For the text-containing cell, return its midpoint in (x, y) coordinate format. 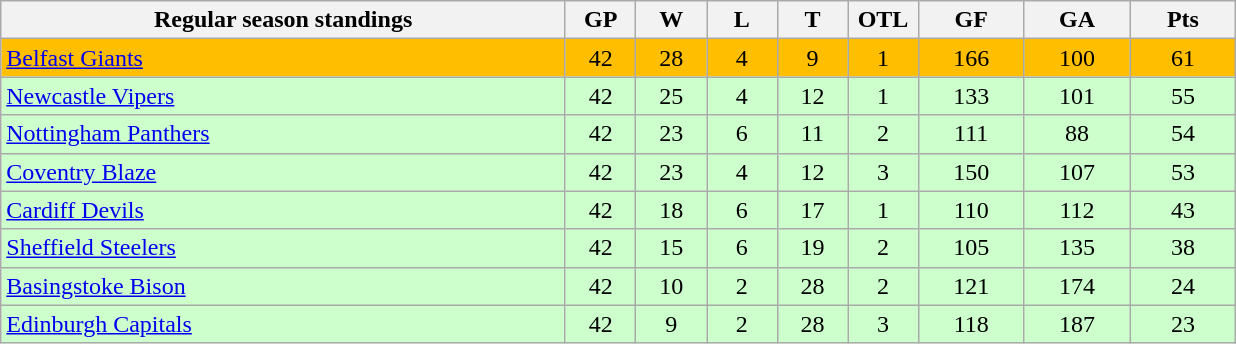
112 (1077, 210)
43 (1183, 210)
24 (1183, 286)
GF (971, 20)
11 (812, 134)
107 (1077, 172)
Coventry Blaze (284, 172)
88 (1077, 134)
17 (812, 210)
54 (1183, 134)
GP (600, 20)
Regular season standings (284, 20)
100 (1077, 58)
166 (971, 58)
38 (1183, 248)
135 (1077, 248)
Newcastle Vipers (284, 96)
OTL (884, 20)
187 (1077, 324)
121 (971, 286)
T (812, 20)
GA (1077, 20)
18 (672, 210)
111 (971, 134)
Basingstoke Bison (284, 286)
L (742, 20)
Sheffield Steelers (284, 248)
Nottingham Panthers (284, 134)
55 (1183, 96)
Edinburgh Capitals (284, 324)
10 (672, 286)
53 (1183, 172)
Cardiff Devils (284, 210)
174 (1077, 286)
101 (1077, 96)
W (672, 20)
105 (971, 248)
25 (672, 96)
15 (672, 248)
118 (971, 324)
150 (971, 172)
19 (812, 248)
Belfast Giants (284, 58)
Pts (1183, 20)
133 (971, 96)
110 (971, 210)
61 (1183, 58)
